For the text-containing cell, return its midpoint in (X, Y) coordinate format. 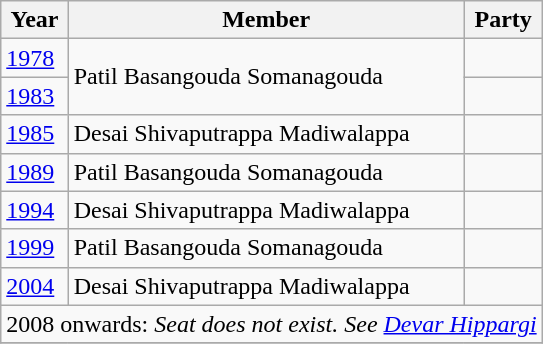
Year (34, 20)
Party (503, 20)
1994 (34, 210)
1985 (34, 134)
Member (266, 20)
1999 (34, 248)
1978 (34, 58)
2004 (34, 286)
1989 (34, 172)
1983 (34, 96)
2008 onwards: Seat does not exist. See Devar Hippargi (272, 324)
